Detect which cell encompasses the target text, then output its (x, y) center coordinate. 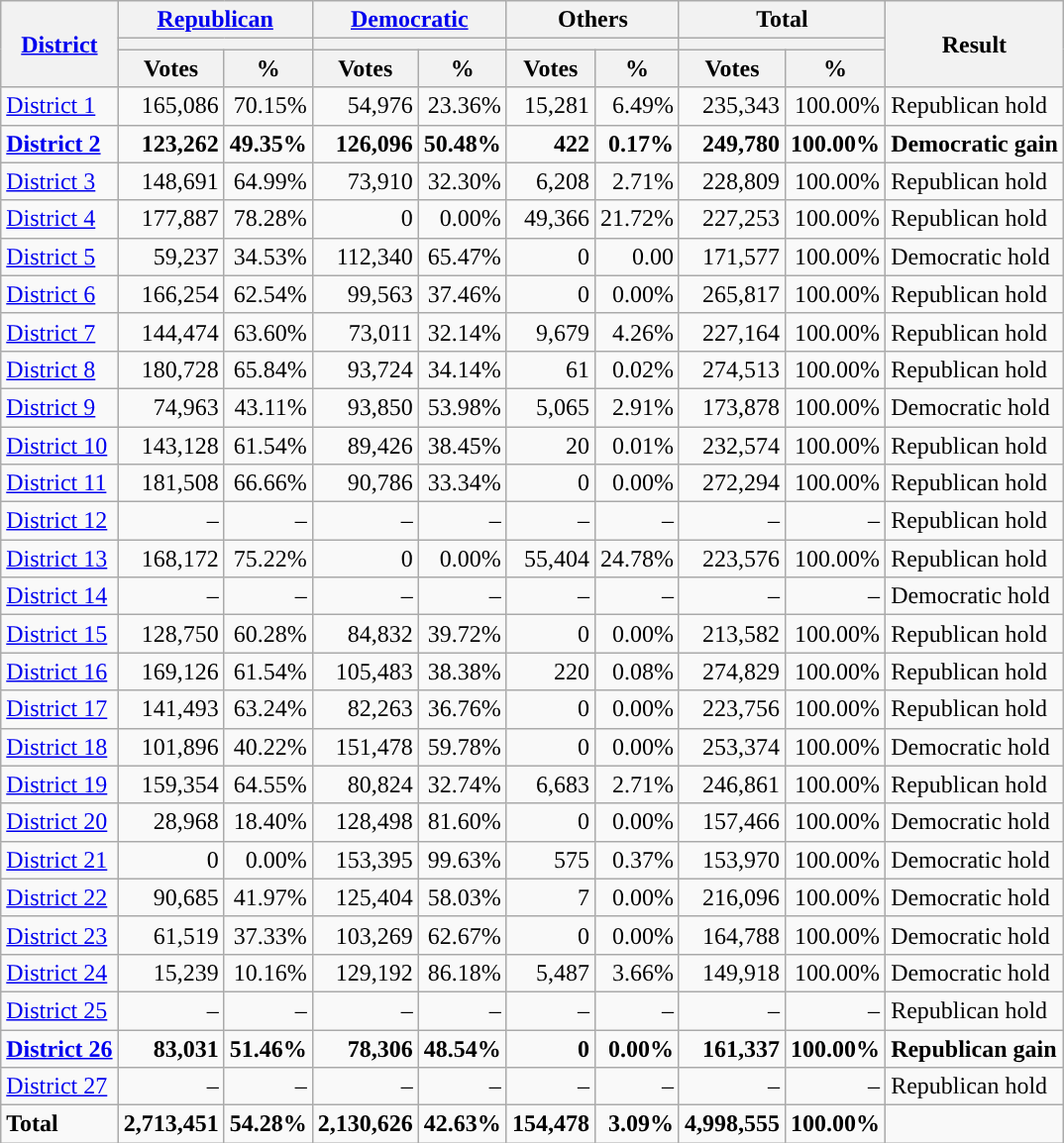
177,887 (170, 219)
90,786 (365, 483)
74,963 (170, 407)
274,829 (731, 672)
65.84% (267, 369)
153,970 (731, 860)
District 25 (59, 1010)
District 17 (59, 709)
District 10 (59, 445)
157,466 (731, 822)
151,478 (365, 747)
Republican gain (975, 1049)
District 12 (59, 521)
123,262 (170, 144)
101,896 (170, 747)
78,306 (365, 1049)
District 16 (59, 672)
86.18% (462, 973)
50.48% (462, 144)
54.28% (267, 1124)
171,577 (731, 257)
District 11 (59, 483)
3.09% (636, 1124)
43.11% (267, 407)
166,254 (170, 294)
District 15 (59, 634)
213,582 (731, 634)
Democratic gain (975, 144)
78.28% (267, 219)
Democratic (409, 20)
112,340 (365, 257)
20 (551, 445)
165,086 (170, 106)
4,998,555 (731, 1124)
128,498 (365, 822)
59,237 (170, 257)
District 13 (59, 559)
49,366 (551, 219)
63.24% (267, 709)
89,426 (365, 445)
18.40% (267, 822)
District (59, 44)
73,011 (365, 332)
125,404 (365, 897)
0.08% (636, 672)
168,172 (170, 559)
34.53% (267, 257)
61,519 (170, 935)
District 1 (59, 106)
55,404 (551, 559)
93,724 (365, 369)
District 14 (59, 596)
District 20 (59, 822)
66.66% (267, 483)
District 18 (59, 747)
37.33% (267, 935)
Republican (215, 20)
District 2 (59, 144)
10.16% (267, 973)
227,253 (731, 219)
District 27 (59, 1087)
32.14% (462, 332)
40.22% (267, 747)
70.15% (267, 106)
0.00 (636, 257)
144,474 (170, 332)
7 (551, 897)
Result (975, 44)
9,679 (551, 332)
District 7 (59, 332)
61 (551, 369)
272,294 (731, 483)
173,878 (731, 407)
15,239 (170, 973)
District 4 (59, 219)
District 23 (59, 935)
246,861 (731, 784)
60.28% (267, 634)
82,263 (365, 709)
180,728 (170, 369)
99.63% (462, 860)
District 21 (59, 860)
2,130,626 (365, 1124)
28,968 (170, 822)
58.03% (462, 897)
6.49% (636, 106)
422 (551, 144)
64.99% (267, 181)
141,493 (170, 709)
33.34% (462, 483)
159,354 (170, 784)
5,065 (551, 407)
24.78% (636, 559)
42.63% (462, 1124)
48.54% (462, 1049)
63.60% (267, 332)
0.37% (636, 860)
34.14% (462, 369)
District 19 (59, 784)
0.01% (636, 445)
5,487 (551, 973)
Others (592, 20)
District 22 (59, 897)
161,337 (731, 1049)
103,269 (365, 935)
3.66% (636, 973)
235,343 (731, 106)
38.38% (462, 672)
232,574 (731, 445)
4.26% (636, 332)
105,483 (365, 672)
39.72% (462, 634)
223,576 (731, 559)
15,281 (551, 106)
75.22% (267, 559)
0.02% (636, 369)
153,395 (365, 860)
0.17% (636, 144)
265,817 (731, 294)
148,691 (170, 181)
73,910 (365, 181)
164,788 (731, 935)
54,976 (365, 106)
6,683 (551, 784)
District 26 (59, 1049)
181,508 (170, 483)
62.67% (462, 935)
49.35% (267, 144)
154,478 (551, 1124)
32.30% (462, 181)
80,824 (365, 784)
District 8 (59, 369)
227,164 (731, 332)
128,750 (170, 634)
2,713,451 (170, 1124)
41.97% (267, 897)
32.74% (462, 784)
59.78% (462, 747)
126,096 (365, 144)
84,832 (365, 634)
81.60% (462, 822)
99,563 (365, 294)
228,809 (731, 181)
149,918 (731, 973)
51.46% (267, 1049)
249,780 (731, 144)
143,128 (170, 445)
83,031 (170, 1049)
37.46% (462, 294)
District 24 (59, 973)
District 6 (59, 294)
2.91% (636, 407)
93,850 (365, 407)
62.54% (267, 294)
53.98% (462, 407)
575 (551, 860)
220 (551, 672)
223,756 (731, 709)
65.47% (462, 257)
District 5 (59, 257)
District 3 (59, 181)
169,126 (170, 672)
274,513 (731, 369)
129,192 (365, 973)
21.72% (636, 219)
216,096 (731, 897)
6,208 (551, 181)
64.55% (267, 784)
38.45% (462, 445)
253,374 (731, 747)
90,685 (170, 897)
36.76% (462, 709)
District 9 (59, 407)
23.36% (462, 106)
